From the cell containing the given text, extract its center point as (x, y) coordinate. 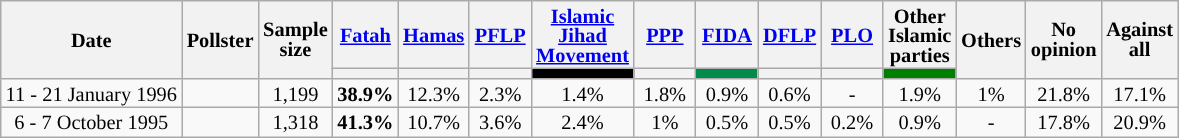
Islamic Jihad Movement (582, 34)
3.6% (500, 122)
41.3% (366, 122)
17.8% (1064, 122)
Date (92, 39)
10.7% (434, 122)
0.2% (852, 122)
Pollster (220, 39)
Against all (1140, 39)
1.4% (582, 92)
1,318 (295, 122)
21.8% (1064, 92)
Other Islamic parties (920, 34)
FIDA (727, 34)
0.6% (790, 92)
17.1% (1140, 92)
2.3% (500, 92)
PLO (852, 34)
No opinion (1064, 39)
1.9% (920, 92)
11 - 21 January 1996 (92, 92)
Others (991, 39)
2.4% (582, 122)
Samplesize (295, 39)
1,199 (295, 92)
12.3% (434, 92)
PFLP (500, 34)
38.9% (366, 92)
Fatah (366, 34)
6 - 7 October 1995 (92, 122)
PPP (665, 34)
Hamas (434, 34)
DFLP (790, 34)
20.9% (1140, 122)
1.8% (665, 92)
